Locate the cell with the specified text and output its (X, Y) center coordinate. 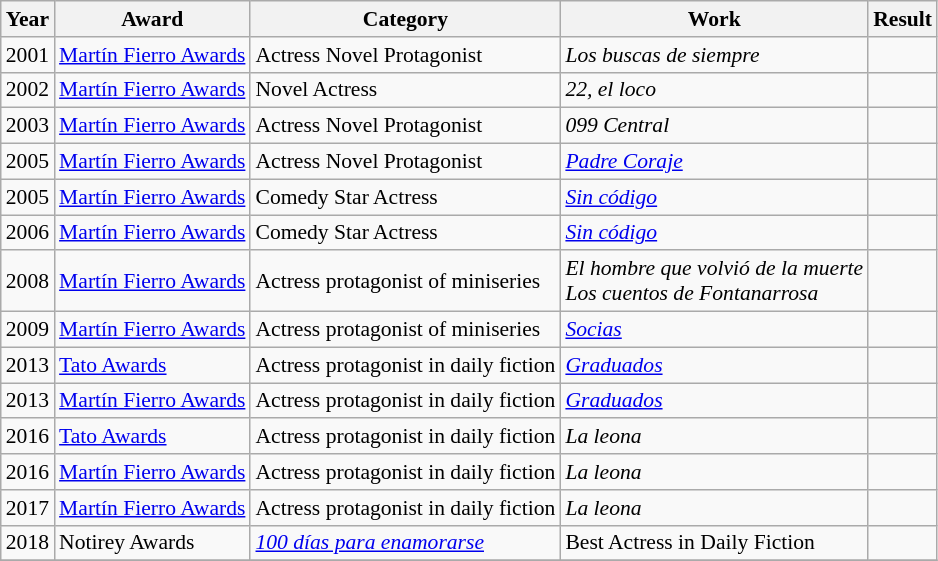
2003 (28, 126)
2002 (28, 90)
Award (152, 19)
Year (28, 19)
Notirey Awards (152, 543)
Socias (714, 330)
2009 (28, 330)
Best Actress in Daily Fiction (714, 543)
Novel Actress (405, 90)
2008 (28, 282)
Category (405, 19)
2001 (28, 55)
099 Central (714, 126)
100 días para enamorarse (405, 543)
22, el loco (714, 90)
El hombre que volvió de la muerteLos cuentos de Fontanarrosa (714, 282)
Padre Coraje (714, 162)
Result (902, 19)
2018 (28, 543)
Work (714, 19)
2006 (28, 233)
Los buscas de siempre (714, 55)
2017 (28, 508)
